Determine the (X, Y) coordinate at the center of the cell enclosing the given text.  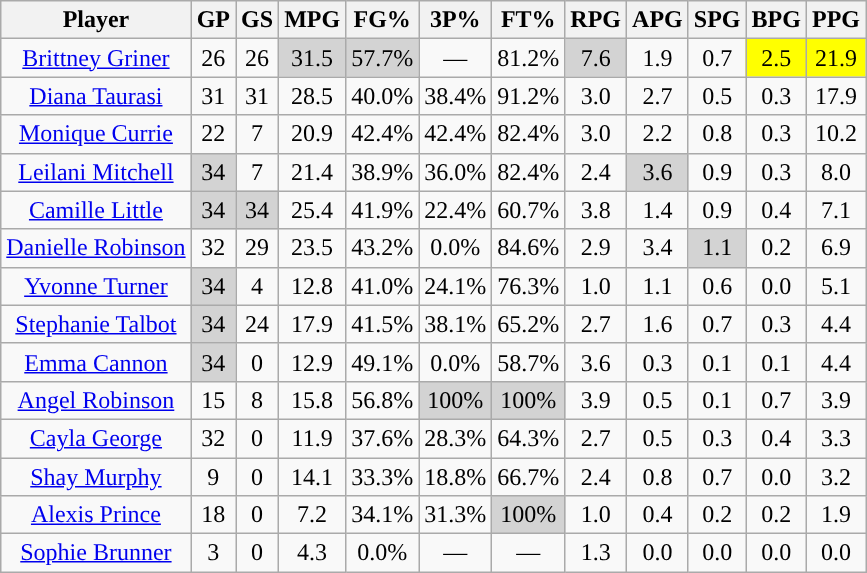
20.9 (312, 134)
36.0% (456, 172)
Shay Murphy (96, 477)
4.3 (312, 553)
11.9 (312, 438)
Camille Little (96, 210)
9 (213, 477)
43.2% (382, 248)
6.9 (836, 248)
APG (658, 20)
65.2% (528, 324)
Yvonne Turner (96, 286)
1.4 (658, 210)
28.3% (456, 438)
0.6 (717, 286)
Leilani Mitchell (96, 172)
40.0% (382, 96)
76.3% (528, 286)
60.7% (528, 210)
3P% (456, 20)
22.4% (456, 210)
FG% (382, 20)
66.7% (528, 477)
Diana Taurasi (96, 96)
3.8 (596, 210)
1.3 (596, 553)
7.1 (836, 210)
58.7% (528, 362)
2.5 (776, 58)
Danielle Robinson (96, 248)
RPG (596, 20)
BPG (776, 20)
34.1% (382, 515)
MPG (312, 20)
38.9% (382, 172)
8 (258, 400)
1.6 (658, 324)
38.4% (456, 96)
81.2% (528, 58)
84.6% (528, 248)
57.7% (382, 58)
Stephanie Talbot (96, 324)
49.1% (382, 362)
GS (258, 20)
2.9 (596, 248)
37.6% (382, 438)
41.5% (382, 324)
28.5 (312, 96)
15 (213, 400)
4 (258, 286)
33.3% (382, 477)
25.4 (312, 210)
41.0% (382, 286)
Alexis Prince (96, 515)
15.8 (312, 400)
38.1% (456, 324)
14.1 (312, 477)
22 (213, 134)
31.3% (456, 515)
Monique Currie (96, 134)
24 (258, 324)
23.5 (312, 248)
21.4 (312, 172)
3 (213, 553)
2.2 (658, 134)
24.1% (456, 286)
29 (258, 248)
GP (213, 20)
41.9% (382, 210)
3.3 (836, 438)
18 (213, 515)
91.2% (528, 96)
7.2 (312, 515)
12.8 (312, 286)
3.2 (836, 477)
Sophie Brunner (96, 553)
12.9 (312, 362)
8.0 (836, 172)
FT% (528, 20)
Cayla George (96, 438)
21.9 (836, 58)
Player (96, 20)
Brittney Griner (96, 58)
PPG (836, 20)
7.6 (596, 58)
3.4 (658, 248)
31.5 (312, 58)
SPG (717, 20)
18.8% (456, 477)
64.3% (528, 438)
Emma Cannon (96, 362)
10.2 (836, 134)
56.8% (382, 400)
Angel Robinson (96, 400)
5.1 (836, 286)
